Search for the cell housing the specified text and yield its (x, y) center coordinate. 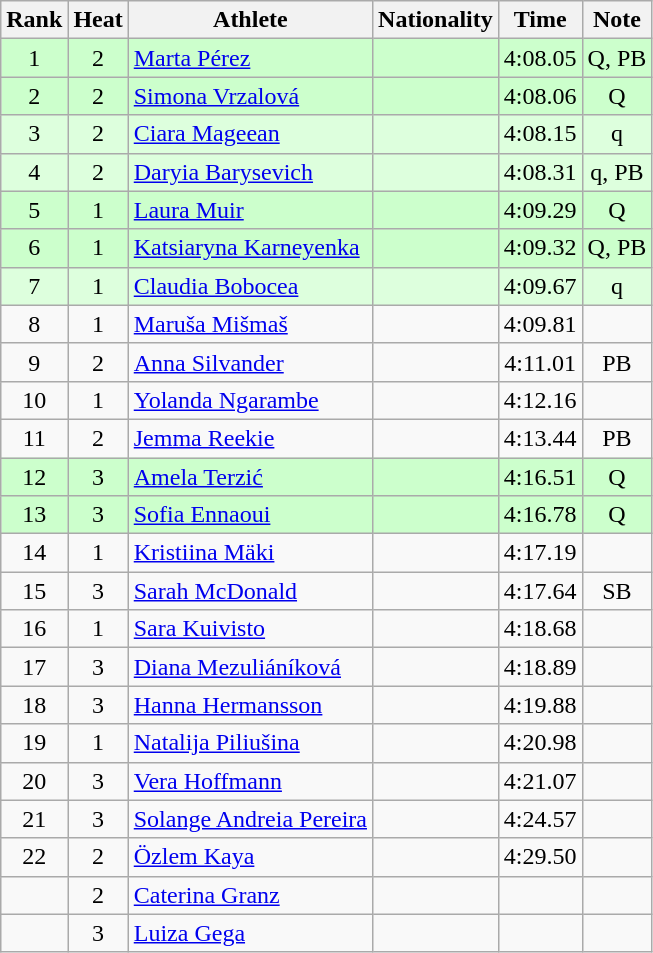
4:09.81 (540, 324)
4:29.50 (540, 857)
4:08.15 (540, 134)
Katsiaryna Karneyenka (250, 248)
Sara Kuivisto (250, 629)
14 (34, 553)
q, PB (617, 172)
19 (34, 743)
Kristiina Mäki (250, 553)
Laura Muir (250, 210)
4:24.57 (540, 819)
Natalija Piliušina (250, 743)
Note (617, 20)
7 (34, 286)
9 (34, 362)
4:09.32 (540, 248)
4:08.31 (540, 172)
16 (34, 629)
18 (34, 705)
22 (34, 857)
Luiza Gega (250, 933)
Heat (98, 20)
4:16.51 (540, 477)
Ciara Mageean (250, 134)
4:16.78 (540, 515)
8 (34, 324)
11 (34, 438)
Nationality (436, 20)
5 (34, 210)
Yolanda Ngarambe (250, 400)
4:20.98 (540, 743)
4:08.06 (540, 96)
4:18.68 (540, 629)
4:09.29 (540, 210)
Time (540, 20)
Sarah McDonald (250, 591)
4:08.05 (540, 58)
4:11.01 (540, 362)
4 (34, 172)
Claudia Bobocea (250, 286)
Maruša Mišmaš (250, 324)
Solange Andreia Pereira (250, 819)
4:19.88 (540, 705)
Hanna Hermansson (250, 705)
Sofia Ennaoui (250, 515)
Rank (34, 20)
SB (617, 591)
10 (34, 400)
15 (34, 591)
4:09.67 (540, 286)
12 (34, 477)
20 (34, 781)
Athlete (250, 20)
Özlem Kaya (250, 857)
Vera Hoffmann (250, 781)
13 (34, 515)
Anna Silvander (250, 362)
4:17.64 (540, 591)
6 (34, 248)
4:12.16 (540, 400)
Amela Terzić (250, 477)
Daryia Barysevich (250, 172)
Caterina Granz (250, 895)
4:13.44 (540, 438)
4:21.07 (540, 781)
Simona Vrzalová (250, 96)
Diana Mezuliáníková (250, 667)
21 (34, 819)
Jemma Reekie (250, 438)
4:18.89 (540, 667)
Marta Pérez (250, 58)
4:17.19 (540, 553)
17 (34, 667)
